Pinpoint the cell where the given text exists, returning its (X, Y) midpoint coordinate. 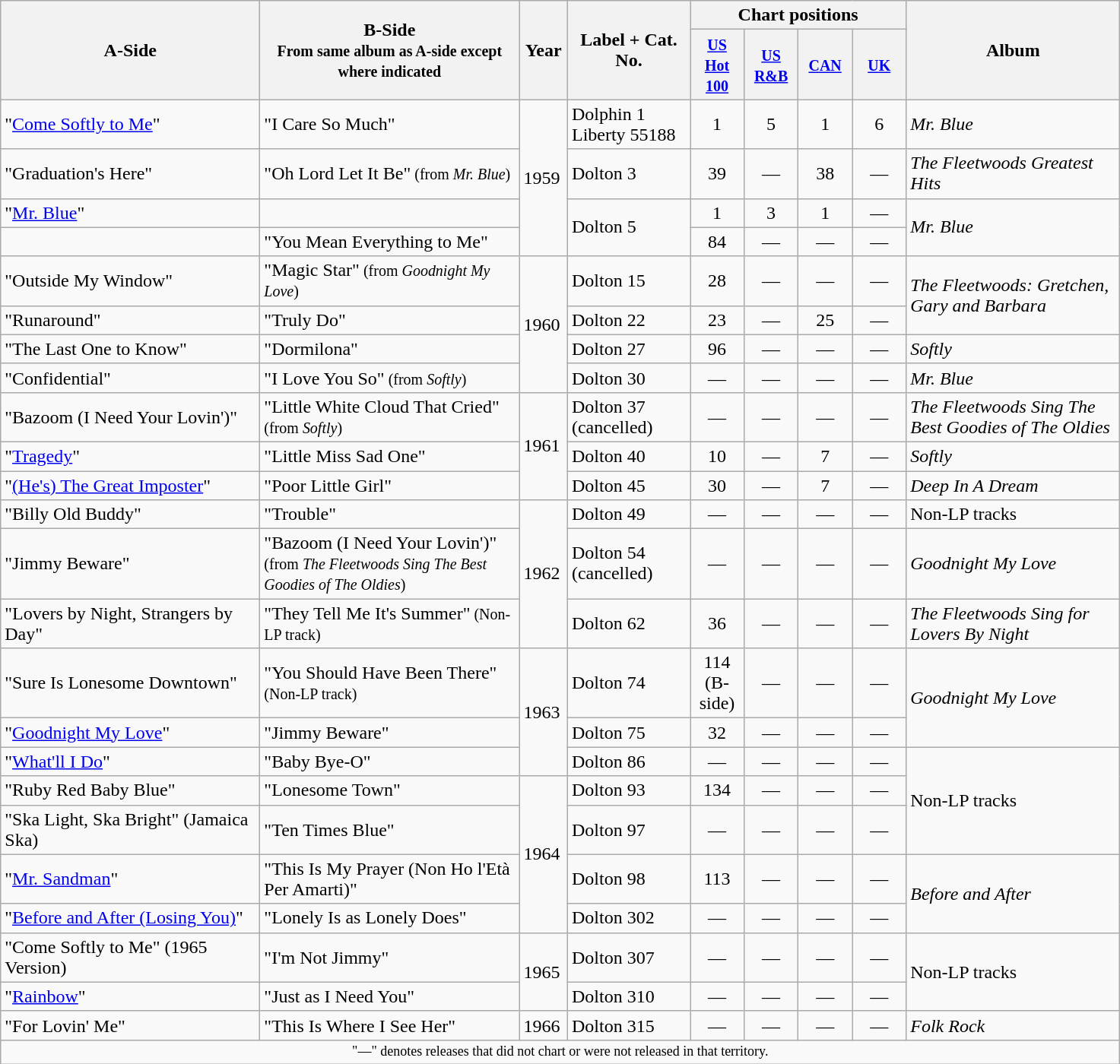
Label + Cat. No. (628, 50)
"Mr. Sandman" (131, 879)
1964 (544, 854)
CAN (826, 65)
US Hot 100 (718, 65)
"Poor Little Girl" (389, 486)
A-Side (131, 50)
"Before and After (Losing You)" (131, 918)
1963 (544, 712)
Dolton 98 (628, 879)
Dolton 37 (cancelled) (628, 416)
"Come Softly to Me" (131, 125)
114 (B-side) (718, 683)
Dolton 27 (628, 349)
"Ruby Red Baby Blue" (131, 790)
1959 (544, 178)
US R&B (771, 65)
10 (718, 456)
38 (826, 173)
Dolton 97 (628, 830)
The Fleetwoods Sing for Lovers By Night (1013, 623)
3 (771, 213)
"Tragedy" (131, 456)
"Baby Bye-O" (389, 762)
Dolton 49 (628, 515)
Before and After (1013, 894)
1960 (544, 324)
Folk Rock (1013, 1025)
"—" denotes releases that did not chart or were not released in that territory. (560, 1052)
"You Should Have Been There" (Non-LP track) (389, 683)
"Lonesome Town" (389, 790)
"Runaround" (131, 320)
"Outside My Window" (131, 281)
25 (826, 320)
Dolton 307 (628, 958)
Dolton 74 (628, 683)
"The Last One to Know" (131, 349)
"Mr. Blue" (131, 213)
"Little White Cloud That Cried" (from Softly) (389, 416)
"Lonely Is as Lonely Does" (389, 918)
"You Mean Everything to Me" (389, 242)
28 (718, 281)
"Come Softly to Me" (1965 Version) (131, 958)
"Sure Is Lonesome Downtown" (131, 683)
39 (718, 173)
"This Is Where I See Her" (389, 1025)
B-SideFrom same album as A-side except where indicated (389, 50)
The Fleetwoods Sing The Best Goodies of The Oldies (1013, 416)
"Goodnight My Love" (131, 733)
"Lovers by Night, Strangers by Day" (131, 623)
"They Tell Me It's Summer" (Non-LP track) (389, 623)
Dolton 3 (628, 173)
Chart positions (798, 15)
"Confidential" (131, 378)
"Billy Old Buddy" (131, 515)
Dolton 75 (628, 733)
"What'll I Do" (131, 762)
1965 (544, 971)
Dolton 93 (628, 790)
134 (718, 790)
36 (718, 623)
"This Is My Prayer (Non Ho l'Età Per Amarti)" (389, 879)
Dolton 62 (628, 623)
"Ska Light, Ska Bright" (Jamaica Ska) (131, 830)
Dolton 22 (628, 320)
1966 (544, 1025)
113 (718, 879)
"Rainbow" (131, 996)
30 (718, 486)
96 (718, 349)
Dolton 40 (628, 456)
32 (718, 733)
Dolton 30 (628, 378)
"I'm Not Jimmy" (389, 958)
23 (718, 320)
"Graduation's Here" (131, 173)
"(He's) The Great Imposter" (131, 486)
"Little Miss Sad One" (389, 456)
"I Love You So" (from Softly) (389, 378)
"Oh Lord Let It Be" (from Mr. Blue) (389, 173)
Year (544, 50)
Dolton 54 (cancelled) (628, 564)
Dolton 310 (628, 996)
Album (1013, 50)
"For Lovin' Me" (131, 1025)
Dolton 86 (628, 762)
1961 (544, 445)
Dolphin 1 Liberty 55188 (628, 125)
"Trouble" (389, 515)
The Fleetwoods: Gretchen, Gary and Barbara (1013, 295)
"I Care So Much" (389, 125)
"Ten Times Blue" (389, 830)
Dolton 5 (628, 227)
1962 (544, 575)
"Bazoom (I Need Your Lovin')" (from The Fleetwoods Sing The Best Goodies of The Oldies) (389, 564)
6 (879, 125)
"Magic Star" (from Goodnight My Love) (389, 281)
Dolton 302 (628, 918)
Dolton 15 (628, 281)
The Fleetwoods Greatest Hits (1013, 173)
"Dormilona" (389, 349)
Dolton 45 (628, 486)
"Just as I Need You" (389, 996)
"Bazoom (I Need Your Lovin')" (131, 416)
84 (718, 242)
Dolton 315 (628, 1025)
Deep In A Dream (1013, 486)
"Truly Do" (389, 320)
UK (879, 65)
5 (771, 125)
